Search for the cell housing the specified text and yield its (x, y) center coordinate. 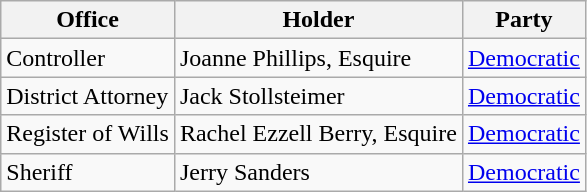
Holder (318, 20)
Controller (88, 58)
Office (88, 20)
Register of Wills (88, 134)
District Attorney (88, 96)
Sheriff (88, 172)
Jack Stollsteimer (318, 96)
Joanne Phillips, Esquire (318, 58)
Jerry Sanders (318, 172)
Rachel Ezzell Berry, Esquire (318, 134)
Party (524, 20)
